Detect which cell encompasses the target text, then output its (x, y) center coordinate. 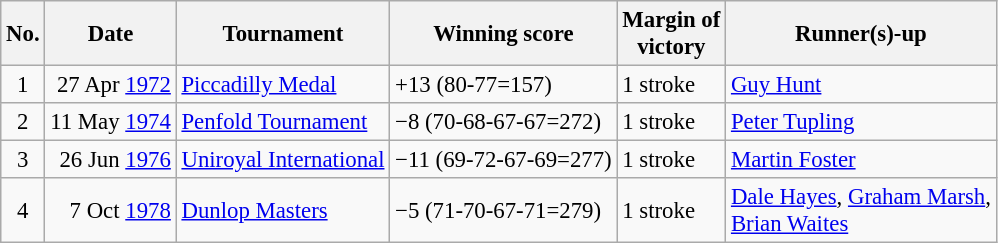
Winning score (504, 34)
Dale Hayes, Graham Marsh, Brian Waites (862, 210)
Penfold Tournament (283, 122)
−11 (69-72-67-69=277) (504, 160)
7 Oct 1978 (110, 210)
Martin Foster (862, 160)
1 (23, 85)
26 Jun 1976 (110, 160)
11 May 1974 (110, 122)
4 (23, 210)
No. (23, 34)
+13 (80-77=157) (504, 85)
−5 (71-70-67-71=279) (504, 210)
Dunlop Masters (283, 210)
Margin ofvictory (672, 34)
Date (110, 34)
Tournament (283, 34)
Runner(s)-up (862, 34)
Guy Hunt (862, 85)
Uniroyal International (283, 160)
3 (23, 160)
Peter Tupling (862, 122)
2 (23, 122)
−8 (70-68-67-67=272) (504, 122)
Piccadilly Medal (283, 85)
27 Apr 1972 (110, 85)
